Capture the cell that displays the provided text and extract its [x, y] central coordinate. 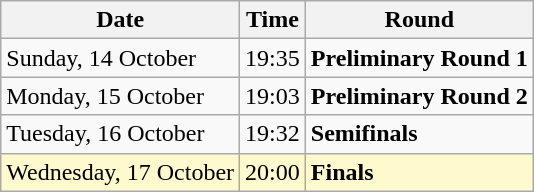
19:35 [273, 58]
Semifinals [419, 134]
Preliminary Round 1 [419, 58]
Wednesday, 17 October [120, 172]
Sunday, 14 October [120, 58]
19:32 [273, 134]
Tuesday, 16 October [120, 134]
Monday, 15 October [120, 96]
Preliminary Round 2 [419, 96]
20:00 [273, 172]
Date [120, 20]
19:03 [273, 96]
Time [273, 20]
Finals [419, 172]
Round [419, 20]
